Identify which cell holds the provided text, then report its (x, y) central coordinate. 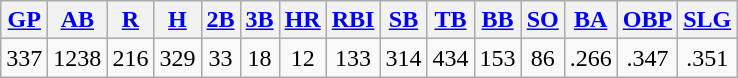
BB (498, 20)
SLG (708, 20)
337 (24, 58)
.266 (590, 58)
3B (260, 20)
216 (130, 58)
TB (450, 20)
RBI (353, 20)
33 (220, 58)
BA (590, 20)
2B (220, 20)
AB (78, 20)
314 (404, 58)
1238 (78, 58)
18 (260, 58)
OBP (647, 20)
.347 (647, 58)
153 (498, 58)
434 (450, 58)
R (130, 20)
GP (24, 20)
SO (542, 20)
H (178, 20)
329 (178, 58)
SB (404, 20)
12 (302, 58)
HR (302, 20)
86 (542, 58)
.351 (708, 58)
133 (353, 58)
